Provide the [X, Y] coordinate of the cell's center where the given text is located.  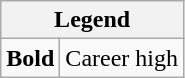
Bold [30, 58]
Legend [92, 20]
Career high [122, 58]
